Search for the cell housing the specified text and yield its (X, Y) center coordinate. 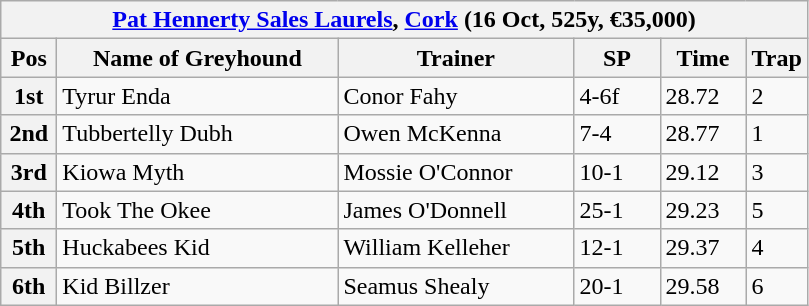
Conor Fahy (456, 96)
5 (776, 210)
Tyrur Enda (198, 96)
6th (29, 286)
3 (776, 172)
1st (29, 96)
28.72 (703, 96)
Trainer (456, 58)
Kiowa Myth (198, 172)
Seamus Shealy (456, 286)
Kid Billzer (198, 286)
29.37 (703, 248)
28.77 (703, 134)
Huckabees Kid (198, 248)
3rd (29, 172)
6 (776, 286)
Time (703, 58)
4 (776, 248)
James O'Donnell (456, 210)
Mossie O'Connor (456, 172)
29.12 (703, 172)
29.58 (703, 286)
Took The Okee (198, 210)
SP (617, 58)
29.23 (703, 210)
Trap (776, 58)
2 (776, 96)
Owen McKenna (456, 134)
Tubbertelly Dubh (198, 134)
1 (776, 134)
5th (29, 248)
Pat Hennerty Sales Laurels, Cork (16 Oct, 525y, €35,000) (404, 20)
7-4 (617, 134)
2nd (29, 134)
20-1 (617, 286)
4-6f (617, 96)
12-1 (617, 248)
10-1 (617, 172)
25-1 (617, 210)
Pos (29, 58)
Name of Greyhound (198, 58)
4th (29, 210)
William Kelleher (456, 248)
